Pinpoint the cell where the given text exists, returning its [X, Y] midpoint coordinate. 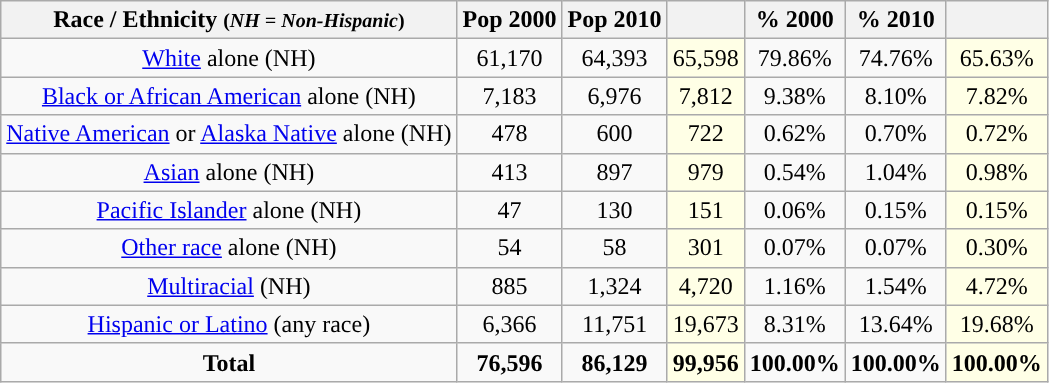
Pop 2010 [614, 20]
% 2010 [896, 20]
7,183 [510, 96]
9.38% [794, 96]
54 [510, 248]
99,956 [706, 362]
885 [510, 286]
151 [706, 210]
4.72% [996, 286]
0.72% [996, 134]
Multiracial (NH) [229, 286]
61,170 [510, 58]
8.31% [794, 324]
6,366 [510, 324]
86,129 [614, 362]
979 [706, 172]
74.76% [896, 58]
130 [614, 210]
1.04% [896, 172]
7,812 [706, 96]
7.82% [996, 96]
1,324 [614, 286]
Race / Ethnicity (NH = Non-Hispanic) [229, 20]
76,596 [510, 362]
1.54% [896, 286]
413 [510, 172]
Total [229, 362]
0.62% [794, 134]
Asian alone (NH) [229, 172]
Black or African American alone (NH) [229, 96]
6,976 [614, 96]
65.63% [996, 58]
Other race alone (NH) [229, 248]
65,598 [706, 58]
897 [614, 172]
White alone (NH) [229, 58]
600 [614, 134]
0.54% [794, 172]
11,751 [614, 324]
Pacific Islander alone (NH) [229, 210]
79.86% [794, 58]
301 [706, 248]
% 2000 [794, 20]
8.10% [896, 96]
47 [510, 210]
0.70% [896, 134]
19,673 [706, 324]
13.64% [896, 324]
Hispanic or Latino (any race) [229, 324]
0.98% [996, 172]
0.30% [996, 248]
478 [510, 134]
0.06% [794, 210]
722 [706, 134]
64,393 [614, 58]
Pop 2000 [510, 20]
4,720 [706, 286]
58 [614, 248]
1.16% [794, 286]
19.68% [996, 324]
Native American or Alaska Native alone (NH) [229, 134]
